From the cell containing the given text, extract its center point as [X, Y] coordinate. 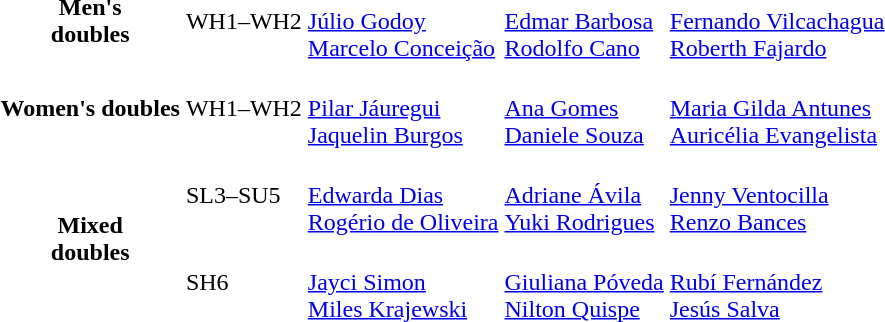
Pilar JáureguiJaquelin Burgos [403, 108]
SL3–SU5 [244, 195]
Ana GomesDaniele Souza [584, 108]
Adriane ÁvilaYuki Rodrigues [584, 195]
Edwarda DiasRogério de Oliveira [403, 195]
WH1–WH2 [244, 108]
